Scan for the cell matching the given text and deliver its (X, Y) coordinate at center. 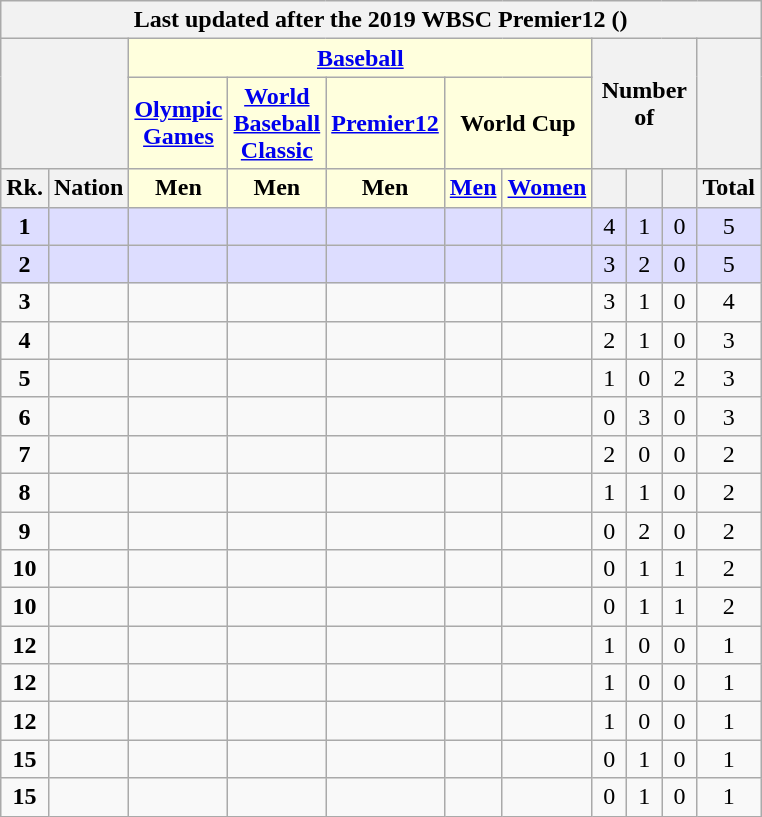
Premier12 (386, 123)
6 (25, 416)
Rk. (25, 188)
World Cup (518, 123)
8 (25, 492)
Nation (88, 188)
World Baseball Classic (277, 123)
7 (25, 454)
Number of (644, 104)
Olympic Games (178, 123)
Total (729, 188)
Baseball (360, 58)
Women (547, 188)
Last updated after the 2019 WBSC Premier12 () (381, 20)
9 (25, 531)
